Determine the [X, Y] coordinate at the center of the cell enclosing the given text.  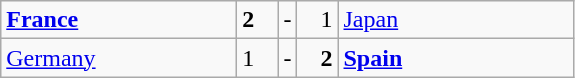
Spain [456, 58]
Germany [119, 58]
France [119, 20]
Japan [456, 20]
